Identify which cell holds the provided text, then report its [x, y] central coordinate. 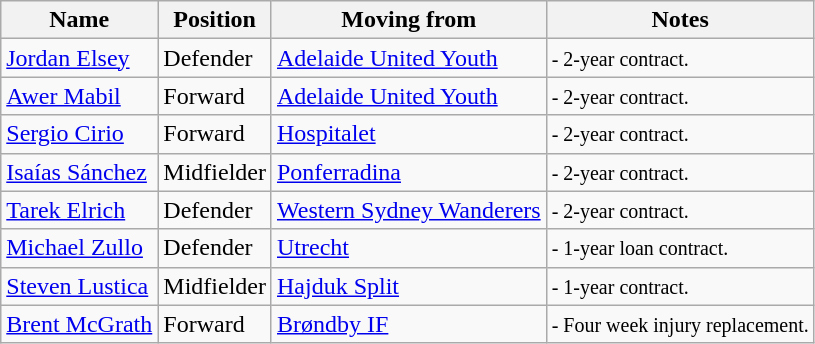
Moving from [408, 20]
Michael Zullo [80, 248]
Western Sydney Wanderers [408, 210]
Utrecht [408, 248]
Jordan Elsey [80, 58]
Brøndby IF [408, 324]
Hospitalet [408, 134]
Sergio Cirio [80, 134]
Brent McGrath [80, 324]
Awer Mabil [80, 96]
Name [80, 20]
Hajduk Split [408, 286]
Steven Lustica [80, 286]
- 1-year contract. [680, 286]
- Four week injury replacement. [680, 324]
- 1-year loan contract. [680, 248]
Tarek Elrich [80, 210]
Position [215, 20]
Ponferradina [408, 172]
Notes [680, 20]
Isaías Sánchez [80, 172]
